Output the [X, Y] coordinate of the center of the cell containing the given text.  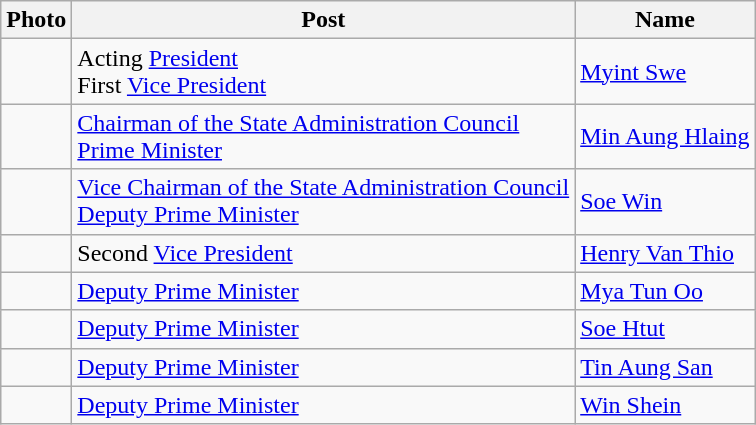
Win Shein [665, 405]
Soe Win [665, 202]
Tin Aung San [665, 367]
Vice Chairman of the State Administration CouncilDeputy Prime Minister [324, 202]
Chairman of the State Administration CouncilPrime Minister [324, 136]
Second Vice President [324, 253]
Min Aung Hlaing [665, 136]
Acting PresidentFirst Vice President [324, 72]
Soe Htut [665, 329]
Henry Van Thio [665, 253]
Name [665, 20]
Mya Tun Oo [665, 291]
Photo [36, 20]
Post [324, 20]
Myint Swe [665, 72]
